Identify which cell holds the provided text, then report its (X, Y) central coordinate. 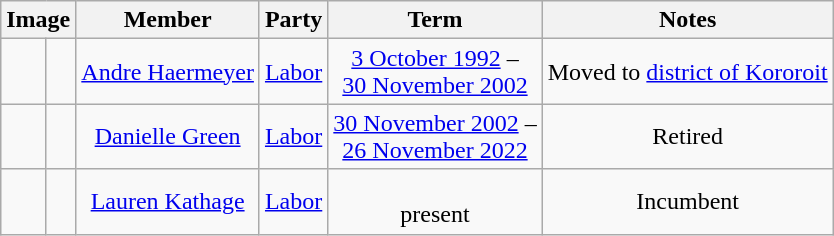
Incumbent (688, 202)
Andre Haermeyer (168, 72)
Party (293, 20)
Member (168, 20)
30 November 2002 – 26 November 2022 (435, 136)
present (435, 202)
Retired (688, 136)
Term (435, 20)
Lauren Kathage (168, 202)
Danielle Green (168, 136)
Image (38, 20)
Notes (688, 20)
Moved to district of Kororoit (688, 72)
3 October 1992 – 30 November 2002 (435, 72)
